From the cell containing the given text, extract its center point as [x, y] coordinate. 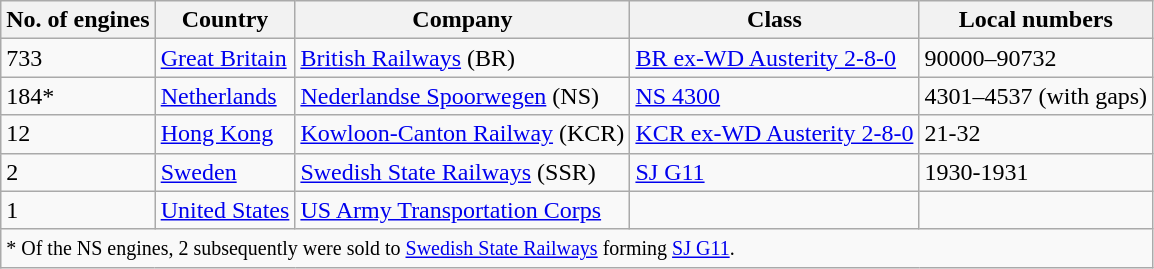
BR ex-WD Austerity 2-8-0 [774, 58]
21-32 [1036, 134]
Great Britain [225, 58]
12 [78, 134]
NS 4300 [774, 96]
2 [78, 172]
1 [78, 210]
United States [225, 210]
Country [225, 20]
US Army Transportation Corps [462, 210]
KCR ex-WD Austerity 2-8-0 [774, 134]
Local numbers [1036, 20]
733 [78, 58]
Kowloon-Canton Railway (KCR) [462, 134]
Sweden [225, 172]
184* [78, 96]
Netherlands [225, 96]
1930-1931 [1036, 172]
90000–90732 [1036, 58]
British Railways (BR) [462, 58]
4301–4537 (with gaps) [1036, 96]
Class [774, 20]
No. of engines [78, 20]
Hong Kong [225, 134]
Swedish State Railways (SSR) [462, 172]
* Of the NS engines, 2 subsequently were sold to Swedish State Railways forming SJ G11. [577, 248]
Company [462, 20]
Nederlandse Spoorwegen (NS) [462, 96]
SJ G11 [774, 172]
